Identify which cell holds the provided text, then report its (X, Y) central coordinate. 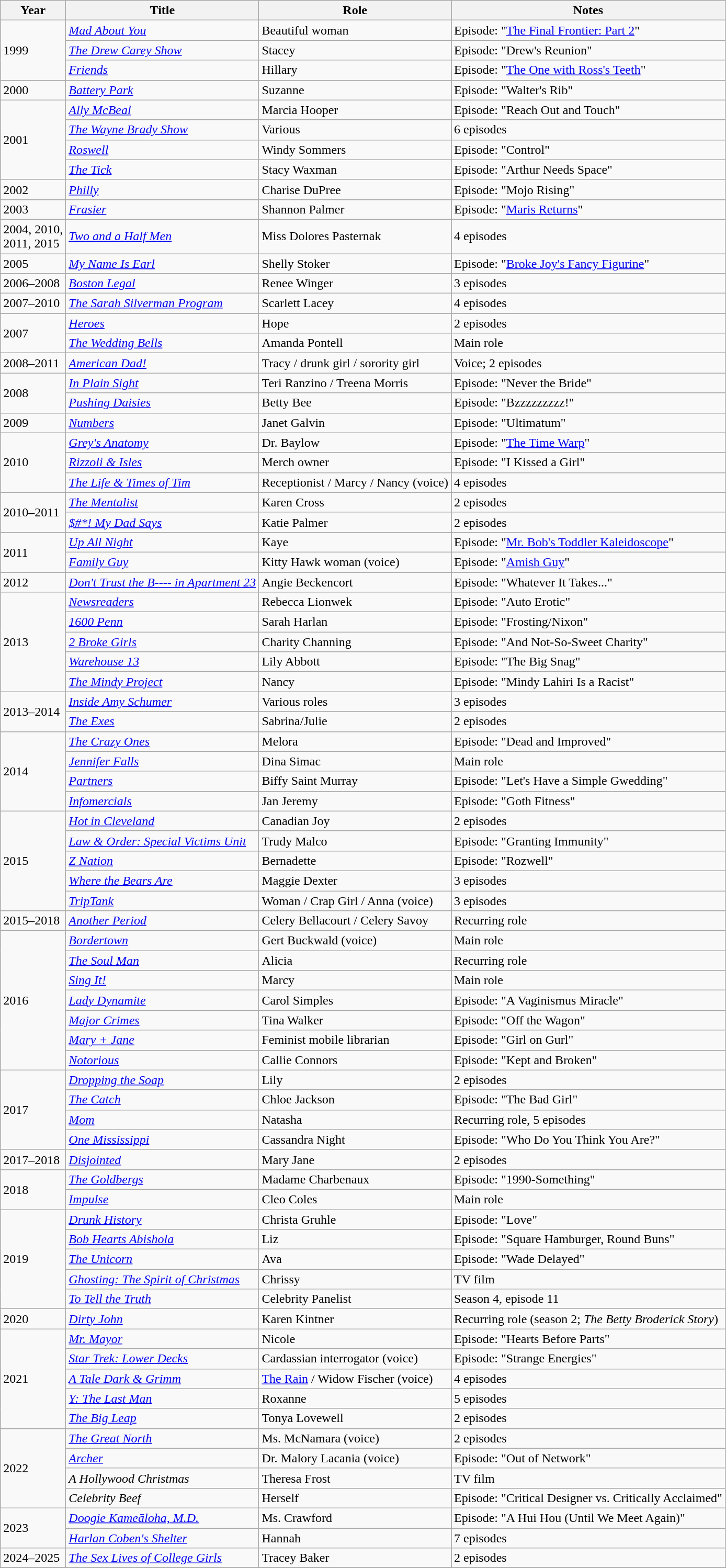
2022 (33, 1468)
My Name Is Earl (162, 263)
Dirty John (162, 1319)
Newsreaders (162, 602)
Recurring role, 5 episodes (588, 1120)
Title (162, 10)
Impulse (162, 1199)
Pushing Daisies (162, 403)
Theresa Frost (355, 1478)
Heroes (162, 323)
2013–2014 (33, 712)
Callie Connors (355, 1060)
2008–2011 (33, 363)
2013 (33, 642)
Various (355, 130)
A Hollywood Christmas (162, 1478)
Dr. Malory Lacania (voice) (355, 1458)
Sing It! (162, 980)
Episode: "I Kissed a Girl" (588, 462)
Lily (355, 1080)
2015 (33, 861)
Philly (162, 189)
Tracey Baker (355, 1558)
6 episodes (588, 130)
Episode: "Girl on Gurl" (588, 1040)
Miss Dolores Pasternak (355, 236)
Tonya Lovewell (355, 1418)
A Tale Dark & Grimm (162, 1379)
Karen Kintner (355, 1319)
The Sex Lives of College Girls (162, 1558)
Notes (588, 10)
Archer (162, 1458)
The Soul Man (162, 961)
Tina Walker (355, 1020)
Dina Simac (355, 761)
2018 (33, 1189)
Star Trek: Lower Decks (162, 1359)
1600 Penn (162, 622)
Cleo Coles (355, 1199)
Biffy Saint Murray (355, 781)
Up All Night (162, 542)
Episode: "Kept and Broken" (588, 1060)
Major Crimes (162, 1020)
Where the Bears Are (162, 881)
Feminist mobile librarian (355, 1040)
Scarlett Lacey (355, 303)
Episode: "Arthur Needs Space" (588, 170)
Maggie Dexter (355, 881)
Law & Order: Special Victims Unit (162, 841)
Hannah (355, 1538)
TripTank (162, 900)
Cassandra Night (355, 1140)
Episode: "Granting Immunity" (588, 841)
$#*! My Dad Says (162, 522)
2000 (33, 90)
Betty Bee (355, 403)
Nicole (355, 1339)
2010 (33, 462)
Woman / Crap Girl / Anna (voice) (355, 900)
Bernadette (355, 861)
The Wayne Brady Show (162, 130)
Sabrina/Julie (355, 721)
Amanda Pontell (355, 343)
Shannon Palmer (355, 209)
Tracy / drunk girl / sorority girl (355, 363)
Stacy Waxman (355, 170)
Friends (162, 70)
The Wedding Bells (162, 343)
The Goldbergs (162, 1179)
Marcy (355, 980)
7 episodes (588, 1538)
2006–2008 (33, 284)
2 Broke Girls (162, 642)
2012 (33, 582)
Marcia Hooper (355, 110)
2002 (33, 189)
2015–2018 (33, 921)
Melora (355, 741)
Jennifer Falls (162, 761)
Alicia (355, 961)
Episode: "Off the Wagon" (588, 1020)
Episode: "Walter's Rib" (588, 90)
Receptionist / Marcy / Nancy (voice) (355, 482)
Episode: "Love" (588, 1220)
American Dad! (162, 363)
Episode: "Square Hamburger, Round Buns" (588, 1239)
The Rain / Widow Fischer (voice) (355, 1379)
Boston Legal (162, 284)
Ms. McNamara (voice) (355, 1438)
2009 (33, 423)
Episode: "Dead and Improved" (588, 741)
Kaye (355, 542)
Episode: "The Big Snag" (588, 662)
Sarah Harlan (355, 622)
2016 (33, 1000)
2019 (33, 1259)
Episode: "Mr. Bob's Toddler Kaleidoscope" (588, 542)
Disjointed (162, 1159)
Episode: "The Final Frontier: Part 2" (588, 30)
Episode: "Out of Network" (588, 1458)
To Tell the Truth (162, 1299)
Mad About You (162, 30)
Shelly Stoker (355, 263)
Roswell (162, 150)
The Catch (162, 1100)
Jan Jeremy (355, 801)
Episode: "Drew's Reunion" (588, 50)
The Great North (162, 1438)
Episode: "Critical Designer vs. Critically Acclaimed" (588, 1498)
Charise DuPree (355, 189)
Madame Charbenaux (355, 1179)
The Unicorn (162, 1259)
Another Period (162, 921)
Natasha (355, 1120)
2023 (33, 1528)
Katie Palmer (355, 522)
Frasier (162, 209)
Rebecca Lionwek (355, 602)
Episode: "A Vaginismus Miracle" (588, 1000)
Episode: "Hearts Before Parts" (588, 1339)
Merch owner (355, 462)
2021 (33, 1379)
Episode: "Control" (588, 150)
Voice; 2 episodes (588, 363)
Episode: "A Hui Hou (Until We Meet Again)" (588, 1518)
Lily Abbott (355, 662)
The Life & Times of Tim (162, 482)
Roxanne (355, 1398)
Episode: "Broke Joy's Fancy Figurine" (588, 263)
Infomercials (162, 801)
Ava (355, 1259)
Recurring role (season 2; The Betty Broderick Story) (588, 1319)
Partners (162, 781)
Episode: "The Bad Girl" (588, 1100)
Family Guy (162, 562)
Numbers (162, 423)
Angie Beckencort (355, 582)
Cardassian interrogator (voice) (355, 1359)
Ally McBeal (162, 110)
Mr. Mayor (162, 1339)
Episode: "Mojo Rising" (588, 189)
Episode: "Whatever It Takes..." (588, 582)
Hope (355, 323)
Celebrity Beef (162, 1498)
5 episodes (588, 1398)
2003 (33, 209)
Mary Jane (355, 1159)
Hillary (355, 70)
Teri Ranzino / Treena Morris (355, 383)
The Mindy Project (162, 682)
Year (33, 10)
2001 (33, 140)
Hot in Cleveland (162, 821)
Z Nation (162, 861)
Episode: "Who Do You Think You Are?" (588, 1140)
Chloe Jackson (355, 1100)
Episode: "Maris Returns" (588, 209)
Episode: "Frosting/Nixon" (588, 622)
Canadian Joy (355, 821)
2011 (33, 552)
Episode: "Mindy Lahiri Is a Racist" (588, 682)
Episode: "Bzzzzzzzzz!" (588, 403)
Episode: "Goth Fitness" (588, 801)
Episode: "Ultimatum" (588, 423)
Episode: "Wade Delayed" (588, 1259)
Episode: "Auto Erotic" (588, 602)
Mary + Jane (162, 1040)
Renee Winger (355, 284)
2020 (33, 1319)
Role (355, 10)
Herself (355, 1498)
Episode: "Never the Bride" (588, 383)
Gert Buckwald (voice) (355, 941)
Carol Simples (355, 1000)
2005 (33, 263)
2014 (33, 771)
Episode: "The One with Ross's Teeth" (588, 70)
Episode: "Amish Guy" (588, 562)
Doogie Kameāloha, M.D. (162, 1518)
Celebrity Panelist (355, 1299)
Trudy Malco (355, 841)
Episode: "Let's Have a Simple Gwedding" (588, 781)
2017–2018 (33, 1159)
Battery Park (162, 90)
The Mentalist (162, 502)
2007–2010 (33, 303)
Dr. Baylow (355, 443)
Beautiful woman (355, 30)
Don't Trust the B---- in Apartment 23 (162, 582)
Mom (162, 1120)
Episode: "Reach Out and Touch" (588, 110)
Nancy (355, 682)
The Big Leap (162, 1418)
Y: The Last Man (162, 1398)
Bordertown (162, 941)
2007 (33, 333)
2010–2011 (33, 512)
The Crazy Ones (162, 741)
One Mississippi (162, 1140)
The Exes (162, 721)
Janet Galvin (355, 423)
Bob Hearts Abishola (162, 1239)
Ghosting: The Spirit of Christmas (162, 1279)
Episode: "The Time Warp" (588, 443)
Inside Amy Schumer (162, 702)
Windy Sommers (355, 150)
1999 (33, 50)
Charity Channing (355, 642)
Drunk History (162, 1220)
Two and a Half Men (162, 236)
Suzanne (355, 90)
Christa Gruhle (355, 1220)
Notorious (162, 1060)
Dropping the Soap (162, 1080)
2008 (33, 393)
Grey's Anatomy (162, 443)
Episode: "Rozwell" (588, 861)
Rizzoli & Isles (162, 462)
2004, 2010,2011, 2015 (33, 236)
Episode: "And Not-So-Sweet Charity" (588, 642)
The Drew Carey Show (162, 50)
Liz (355, 1239)
Stacey (355, 50)
The Sarah Silverman Program (162, 303)
Karen Cross (355, 502)
2017 (33, 1110)
Kitty Hawk woman (voice) (355, 562)
Lady Dynamite (162, 1000)
Episode: "Strange Energies" (588, 1359)
Harlan Coben's Shelter (162, 1538)
2024–2025 (33, 1558)
Ms. Crawford (355, 1518)
Episode: "1990-Something" (588, 1179)
Season 4, episode 11 (588, 1299)
Chrissy (355, 1279)
Various roles (355, 702)
Celery Bellacourt / Celery Savoy (355, 921)
The Tick (162, 170)
Warehouse 13 (162, 662)
In Plain Sight (162, 383)
